For the text-containing cell, return its midpoint in (X, Y) coordinate format. 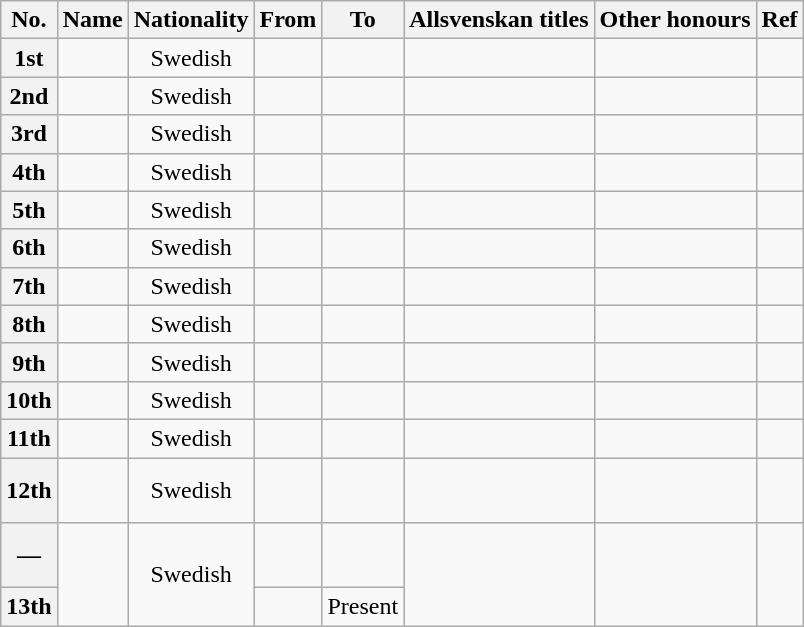
12th (29, 490)
Allsvenskan titles (499, 20)
9th (29, 362)
To (363, 20)
Name (92, 20)
7th (29, 286)
10th (29, 400)
No. (29, 20)
4th (29, 172)
5th (29, 210)
— (29, 556)
3rd (29, 134)
From (288, 20)
2nd (29, 96)
11th (29, 438)
Other honours (675, 20)
Present (363, 607)
13th (29, 607)
Ref (780, 20)
1st (29, 58)
8th (29, 324)
Nationality (191, 20)
6th (29, 248)
